Detect which cell encompasses the target text, then output its (X, Y) center coordinate. 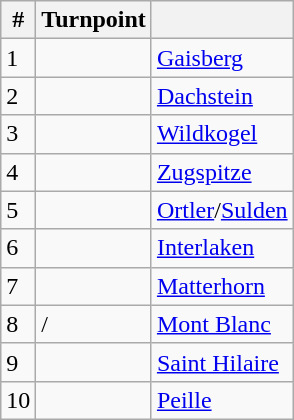
Peille (222, 400)
Dachstein (222, 96)
Matterhorn (222, 286)
2 (18, 96)
Zugspitze (222, 172)
# (18, 20)
Turnpoint (94, 20)
1 (18, 58)
Mont Blanc (222, 324)
/ (94, 324)
5 (18, 210)
10 (18, 400)
Wildkogel (222, 134)
Ortler/Sulden (222, 210)
8 (18, 324)
Saint Hilaire (222, 362)
Interlaken (222, 248)
9 (18, 362)
Gaisberg (222, 58)
3 (18, 134)
4 (18, 172)
7 (18, 286)
6 (18, 248)
